Pinpoint the cell where the given text exists, returning its [X, Y] midpoint coordinate. 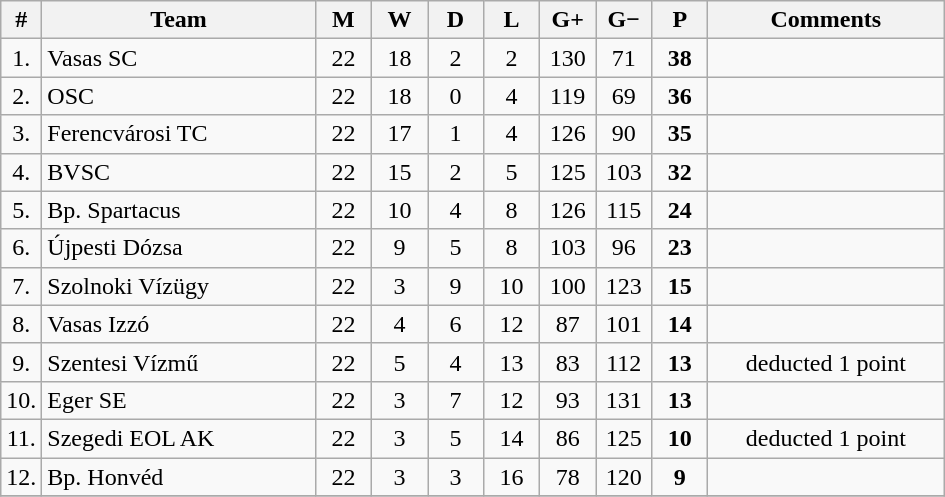
7 [456, 400]
5. [22, 210]
G+ [568, 20]
69 [624, 96]
0 [456, 96]
D [456, 20]
35 [680, 134]
Eger SE [179, 400]
131 [624, 400]
17 [399, 134]
123 [624, 286]
130 [568, 58]
10. [22, 400]
1 [456, 134]
71 [624, 58]
3. [22, 134]
115 [624, 210]
L [512, 20]
BVSC [179, 172]
100 [568, 286]
7. [22, 286]
112 [624, 362]
87 [568, 324]
4. [22, 172]
86 [568, 438]
6. [22, 248]
24 [680, 210]
Bp. Honvéd [179, 477]
38 [680, 58]
36 [680, 96]
OSC [179, 96]
Szentesi Vízmű [179, 362]
11. [22, 438]
9. [22, 362]
Team [179, 20]
32 [680, 172]
Vasas Izzó [179, 324]
W [399, 20]
2. [22, 96]
G− [624, 20]
Szegedi EOL AK [179, 438]
8. [22, 324]
90 [624, 134]
119 [568, 96]
96 [624, 248]
16 [512, 477]
M [343, 20]
Szolnoki Vízügy [179, 286]
120 [624, 477]
12. [22, 477]
23 [680, 248]
# [22, 20]
93 [568, 400]
101 [624, 324]
6 [456, 324]
Ferencvárosi TC [179, 134]
Bp. Spartacus [179, 210]
78 [568, 477]
Comments [826, 20]
1. [22, 58]
P [680, 20]
83 [568, 362]
Vasas SC [179, 58]
Újpesti Dózsa [179, 248]
